Return the (x, y) coordinate for the center point of the cell that contains the specified text.  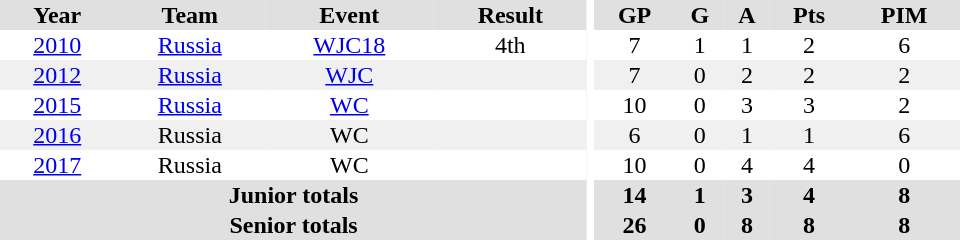
WJC (349, 75)
GP (635, 15)
2016 (58, 135)
Senior totals (294, 225)
Team (190, 15)
4th (511, 45)
A (747, 15)
26 (635, 225)
2015 (58, 105)
2012 (58, 75)
PIM (904, 15)
Pts (810, 15)
G (700, 15)
Year (58, 15)
WJC18 (349, 45)
14 (635, 195)
2010 (58, 45)
2017 (58, 165)
Event (349, 15)
Junior totals (294, 195)
Result (511, 15)
